Extract the (X, Y) coordinate from the center of the cell holding the provided text.  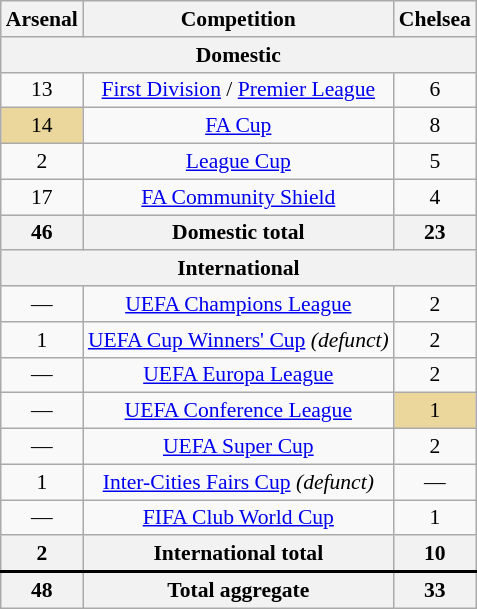
First Division / Premier League (238, 90)
48 (42, 590)
FIFA Club World Cup (238, 518)
10 (435, 554)
FA Cup (238, 126)
UEFA Cup Winners' Cup (defunct) (238, 340)
UEFA Champions League (238, 304)
UEFA Europa League (238, 375)
5 (435, 162)
FA Community Shield (238, 197)
8 (435, 126)
Chelsea (435, 19)
Inter-Cities Fairs Cup (defunct) (238, 482)
UEFA Conference League (238, 411)
17 (42, 197)
23 (435, 233)
League Cup (238, 162)
6 (435, 90)
4 (435, 197)
46 (42, 233)
33 (435, 590)
UEFA Super Cup (238, 447)
International (238, 269)
14 (42, 126)
Domestic total (238, 233)
13 (42, 90)
International total (238, 554)
Domestic (238, 55)
Competition (238, 19)
Total aggregate (238, 590)
Arsenal (42, 19)
